Return the (x, y) coordinate for the center point of the cell that contains the specified text.  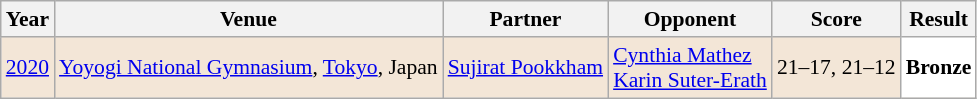
Score (836, 19)
Partner (526, 19)
2020 (28, 68)
Venue (248, 19)
Year (28, 19)
Sujirat Pookkham (526, 68)
Result (939, 19)
21–17, 21–12 (836, 68)
Bronze (939, 68)
Cynthia Mathez Karin Suter-Erath (690, 68)
Opponent (690, 19)
Yoyogi National Gymnasium, Tokyo, Japan (248, 68)
